Scan for the cell matching the given text and deliver its (X, Y) coordinate at center. 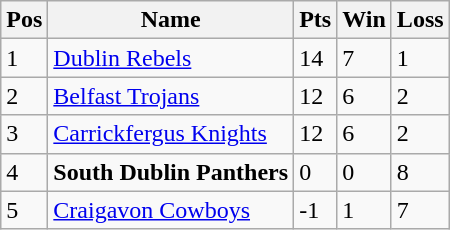
Pos (24, 20)
Craigavon Cowboys (171, 210)
5 (24, 210)
Belfast Trojans (171, 96)
8 (420, 172)
Carrickfergus Knights (171, 134)
14 (316, 58)
Win (364, 20)
3 (24, 134)
4 (24, 172)
-1 (316, 210)
Pts (316, 20)
South Dublin Panthers (171, 172)
Dublin Rebels (171, 58)
Loss (420, 20)
Name (171, 20)
